Extract the [X, Y] coordinate from the center of the cell holding the provided text.  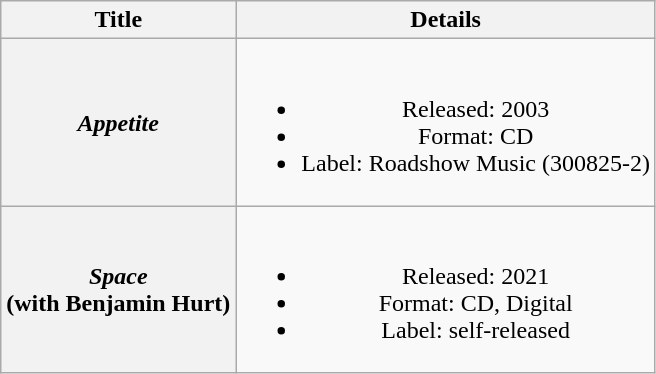
Details [446, 20]
Space (with Benjamin Hurt) [118, 290]
Appetite [118, 122]
Released: 2021Format: CD, DigitalLabel: self-released [446, 290]
Title [118, 20]
Released: 2003Format: CDLabel: Roadshow Music (300825-2) [446, 122]
